Extract the [x, y] coordinate from the center of the cell holding the provided text.  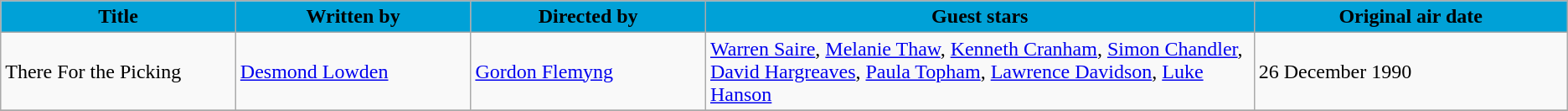
Warren Saire, Melanie Thaw, Kenneth Cranham, Simon Chandler, David Hargreaves, Paula Topham, Lawrence Davidson, Luke Hanson [980, 71]
Directed by [588, 17]
Title [119, 17]
Written by [353, 17]
Guest stars [980, 17]
Gordon Flemyng [588, 71]
There For the Picking [119, 71]
Original air date [1411, 17]
26 December 1990 [1411, 71]
Desmond Lowden [353, 71]
